Find where the given text appears and provide that cell's center as [X, Y] coordinate. 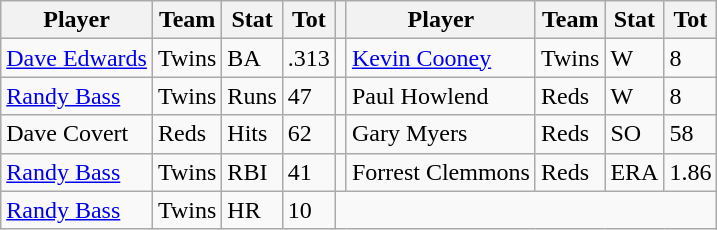
RBI [252, 172]
62 [308, 134]
ERA [634, 172]
Paul Howlend [440, 96]
Dave Covert [77, 134]
Runs [252, 96]
Hits [252, 134]
Forrest Clemmons [440, 172]
Gary Myers [440, 134]
SO [634, 134]
.313 [308, 58]
Kevin Cooney [440, 58]
1.86 [690, 172]
58 [690, 134]
41 [308, 172]
10 [308, 210]
HR [252, 210]
47 [308, 96]
Dave Edwards [77, 58]
BA [252, 58]
